Output the (x, y) coordinate of the center of the cell containing the given text.  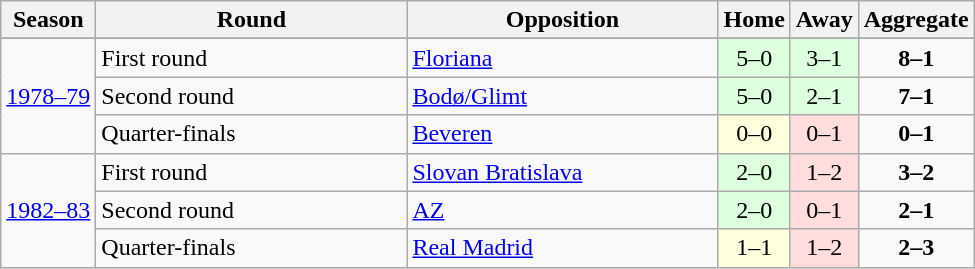
7–1 (916, 96)
Season (48, 20)
Opposition (562, 20)
Round (252, 20)
Aggregate (916, 20)
1982–83 (48, 210)
0–0 (754, 134)
1–1 (754, 248)
Beveren (562, 134)
AZ (562, 210)
2–3 (916, 248)
Bodø/Glimt (562, 96)
Away (824, 20)
8–1 (916, 58)
1978–79 (48, 96)
Floriana (562, 58)
Home (754, 20)
3–1 (824, 58)
Real Madrid (562, 248)
3–2 (916, 172)
Slovan Bratislava (562, 172)
